Determine the [X, Y] coordinate at the center of the cell enclosing the given text.  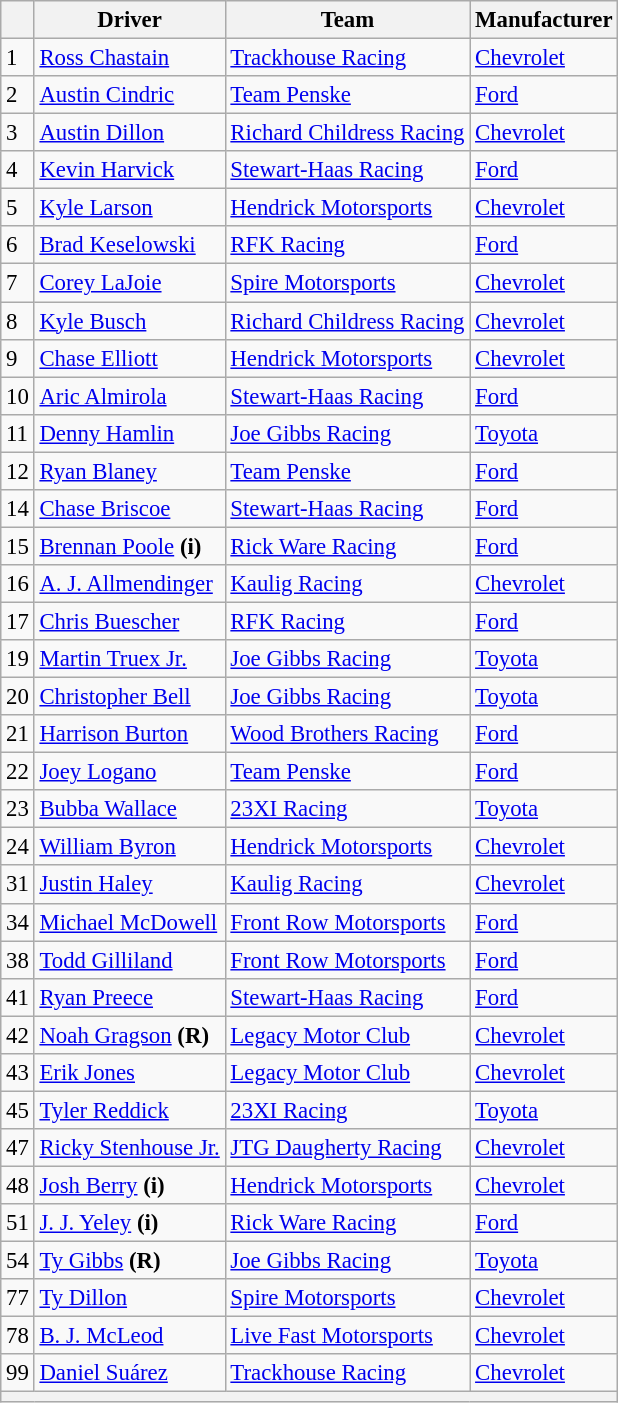
1 [18, 58]
20 [18, 697]
47 [18, 1148]
William Byron [130, 847]
Brennan Poole (i) [130, 546]
21 [18, 734]
Christopher Bell [130, 697]
41 [18, 997]
48 [18, 1185]
J. J. Yeley (i) [130, 1223]
42 [18, 1035]
Chris Buescher [130, 621]
12 [18, 471]
Austin Cindric [130, 95]
Ryan Preece [130, 997]
Kyle Larson [130, 208]
38 [18, 960]
19 [18, 659]
Josh Berry (i) [130, 1185]
17 [18, 621]
B. J. McLeod [130, 1336]
Denny Hamlin [130, 433]
31 [18, 885]
8 [18, 321]
Brad Keselowski [130, 245]
43 [18, 1073]
7 [18, 283]
Chase Briscoe [130, 509]
Team [348, 20]
Harrison Burton [130, 734]
Martin Truex Jr. [130, 659]
6 [18, 245]
Kyle Busch [130, 321]
24 [18, 847]
Kevin Harvick [130, 170]
Ryan Blaney [130, 471]
3 [18, 133]
Wood Brothers Racing [348, 734]
11 [18, 433]
78 [18, 1336]
99 [18, 1373]
34 [18, 922]
JTG Daugherty Racing [348, 1148]
10 [18, 396]
22 [18, 772]
15 [18, 546]
5 [18, 208]
Michael McDowell [130, 922]
23 [18, 809]
Manufacturer [544, 20]
51 [18, 1223]
Ricky Stenhouse Jr. [130, 1148]
Chase Elliott [130, 358]
Daniel Suárez [130, 1373]
9 [18, 358]
Aric Almirola [130, 396]
Noah Gragson (R) [130, 1035]
2 [18, 95]
Ty Gibbs (R) [130, 1261]
14 [18, 509]
4 [18, 170]
45 [18, 1110]
Joey Logano [130, 772]
Corey LaJoie [130, 283]
Austin Dillon [130, 133]
54 [18, 1261]
16 [18, 584]
Justin Haley [130, 885]
Ty Dillon [130, 1298]
Ross Chastain [130, 58]
Driver [130, 20]
Todd Gilliland [130, 960]
77 [18, 1298]
Bubba Wallace [130, 809]
A. J. Allmendinger [130, 584]
Erik Jones [130, 1073]
Tyler Reddick [130, 1110]
Live Fast Motorsports [348, 1336]
